Locate the cell with the specified text and output its (X, Y) center coordinate. 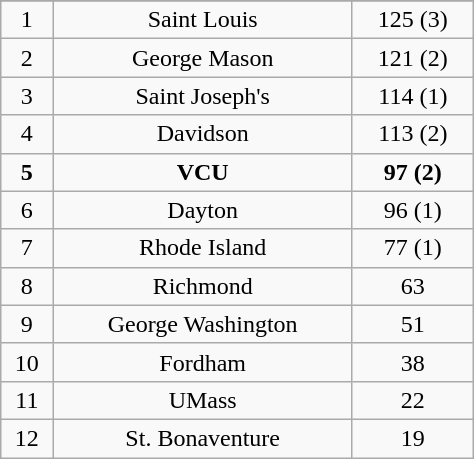
12 (27, 438)
Davidson (202, 134)
UMass (202, 400)
4 (27, 134)
6 (27, 210)
VCU (202, 172)
9 (27, 324)
Dayton (202, 210)
George Washington (202, 324)
38 (412, 362)
22 (412, 400)
St. Bonaventure (202, 438)
Fordham (202, 362)
10 (27, 362)
8 (27, 286)
Rhode Island (202, 248)
77 (1) (412, 248)
113 (2) (412, 134)
Richmond (202, 286)
63 (412, 286)
Saint Joseph's (202, 96)
125 (3) (412, 20)
96 (1) (412, 210)
97 (2) (412, 172)
5 (27, 172)
11 (27, 400)
114 (1) (412, 96)
Saint Louis (202, 20)
1 (27, 20)
2 (27, 58)
7 (27, 248)
3 (27, 96)
George Mason (202, 58)
121 (2) (412, 58)
19 (412, 438)
51 (412, 324)
